Detect which cell encompasses the target text, then output its (x, y) center coordinate. 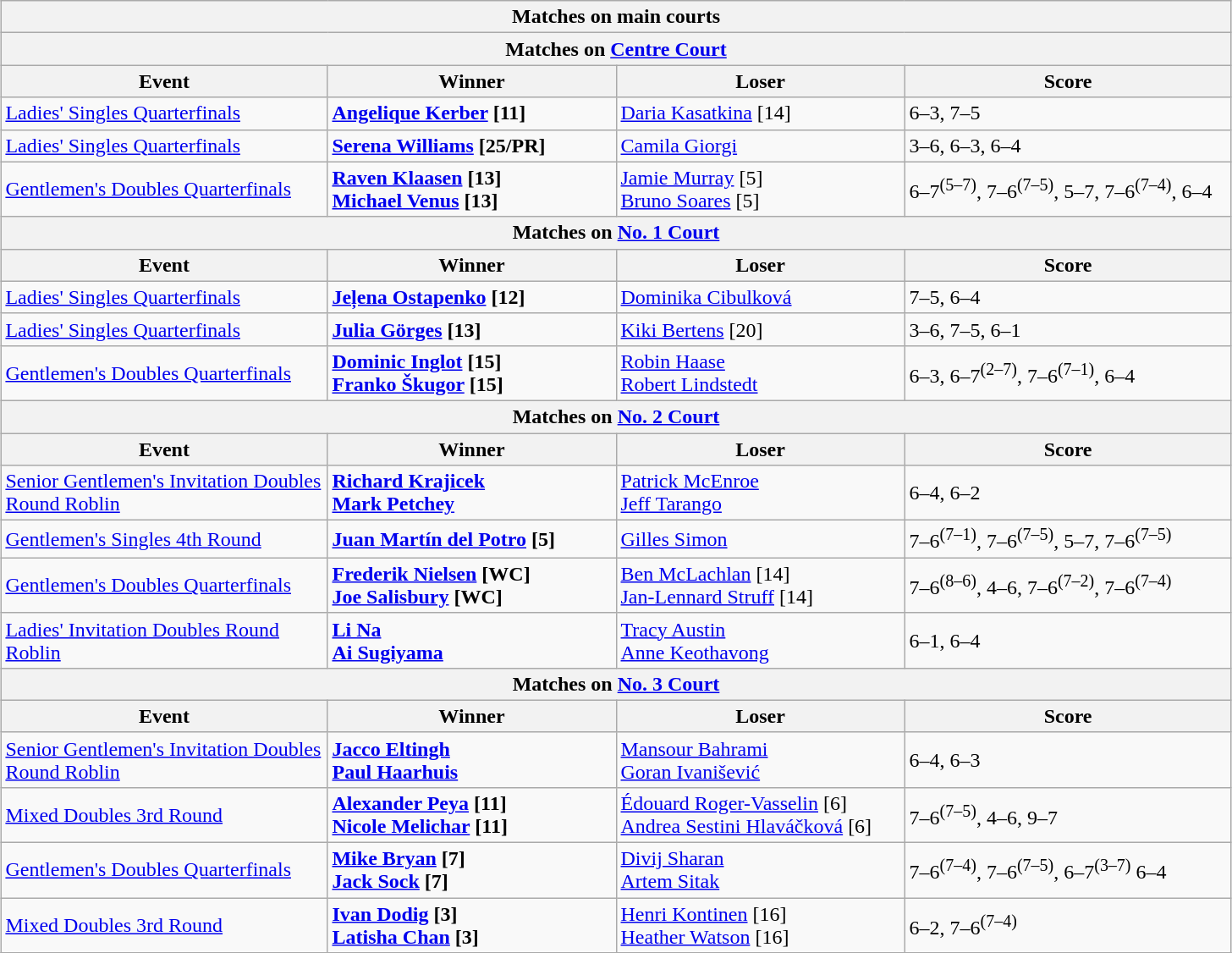
6–1, 6–4 (1068, 640)
6–4, 6–2 (1068, 493)
Ben McLachlan [14] Jan-Lennard Struff [14] (760, 586)
Jamie Murray [5] Bruno Soares [5] (760, 190)
6–4, 6–3 (1068, 760)
3–6, 6–3, 6–4 (1068, 146)
7–5, 6–4 (1068, 297)
3–6, 7–5, 6–1 (1068, 329)
Gilles Simon (760, 540)
Matches on No. 2 Court (616, 416)
Daria Kasatkina [14] (760, 113)
Raven Klaasen [13] Michael Venus [13] (472, 190)
Gentlemen's Singles 4th Round (164, 540)
Matches on main courts (616, 17)
Mike Bryan [7] Jack Sock [7] (472, 870)
Mansour Bahrami Goran Ivanišević (760, 760)
Jeļena Ostapenko [12] (472, 297)
Ladies' Invitation Doubles Round Roblin (164, 640)
6–3, 7–5 (1068, 113)
6–7(5–7), 7–6(7–5), 5–7, 7–6(7–4), 6–4 (1068, 190)
Dominic Inglot [15] Franko Škugor [15] (472, 372)
Camila Giorgi (760, 146)
Henri Kontinen [16] Heather Watson [16] (760, 926)
Divij Sharan Artem Sitak (760, 870)
Kiki Bertens [20] (760, 329)
Patrick McEnroe Jeff Tarango (760, 493)
Li Na Ai Sugiyama (472, 640)
Juan Martín del Potro [5] (472, 540)
Alexander Peya [11] Nicole Melichar [11] (472, 814)
Matches on No. 1 Court (616, 233)
Frederik Nielsen [WC] Joe Salisbury [WC] (472, 586)
Dominika Cibulková (760, 297)
Matches on Centre Court (616, 49)
Tracy Austin Anne Keothavong (760, 640)
7–6(7–5), 4–6, 9–7 (1068, 814)
Serena Williams [25/PR] (472, 146)
7–6(8–6), 4–6, 7–6(7–2), 7–6(7–4) (1068, 586)
Ivan Dodig [3] Latisha Chan [3] (472, 926)
Édouard Roger-Vasselin [6] Andrea Sestini Hlaváčková [6] (760, 814)
6–2, 7–6(7–4) (1068, 926)
Angelique Kerber [11] (472, 113)
6–3, 6–7(2–7), 7–6(7–1), 6–4 (1068, 372)
Jacco Eltingh Paul Haarhuis (472, 760)
Richard Krajicek Mark Petchey (472, 493)
Julia Görges [13] (472, 329)
Robin Haase Robert Lindstedt (760, 372)
7–6(7–1), 7–6(7–5), 5–7, 7–6(7–5) (1068, 540)
7–6(7–4), 7–6(7–5), 6–7(3–7) 6–4 (1068, 870)
Matches on No. 3 Court (616, 684)
